Capture the cell that displays the provided text and extract its [x, y] central coordinate. 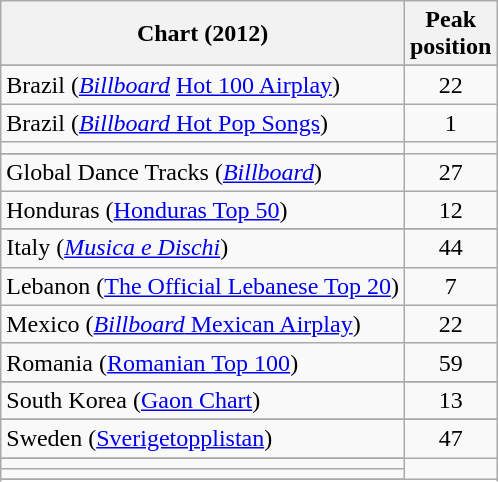
27 [450, 172]
Lebanon (The Official Lebanese Top 20) [203, 286]
7 [450, 286]
Romania (Romanian Top 100) [203, 362]
Chart (2012) [203, 34]
South Korea (Gaon Chart) [203, 400]
Mexico (Billboard Mexican Airplay) [203, 324]
59 [450, 362]
12 [450, 210]
1 [450, 123]
Italy (Musica e Dischi) [203, 248]
Peakposition [450, 34]
47 [450, 438]
Sweden (Sverigetopplistan) [203, 438]
Global Dance Tracks (Billboard) [203, 172]
44 [450, 248]
13 [450, 400]
Honduras (Honduras Top 50) [203, 210]
Brazil (Billboard Hot Pop Songs) [203, 123]
Brazil (Billboard Hot 100 Airplay) [203, 85]
